From the cell containing the given text, extract its center point as [x, y] coordinate. 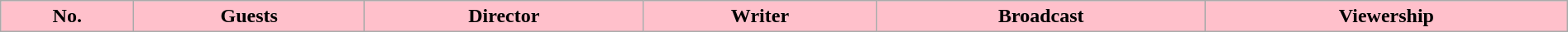
No. [68, 16]
Director [504, 16]
Guests [250, 16]
Broadcast [1041, 16]
Writer [760, 16]
Viewership [1387, 16]
